Return the (x, y) coordinate for the center point of the cell that contains the specified text.  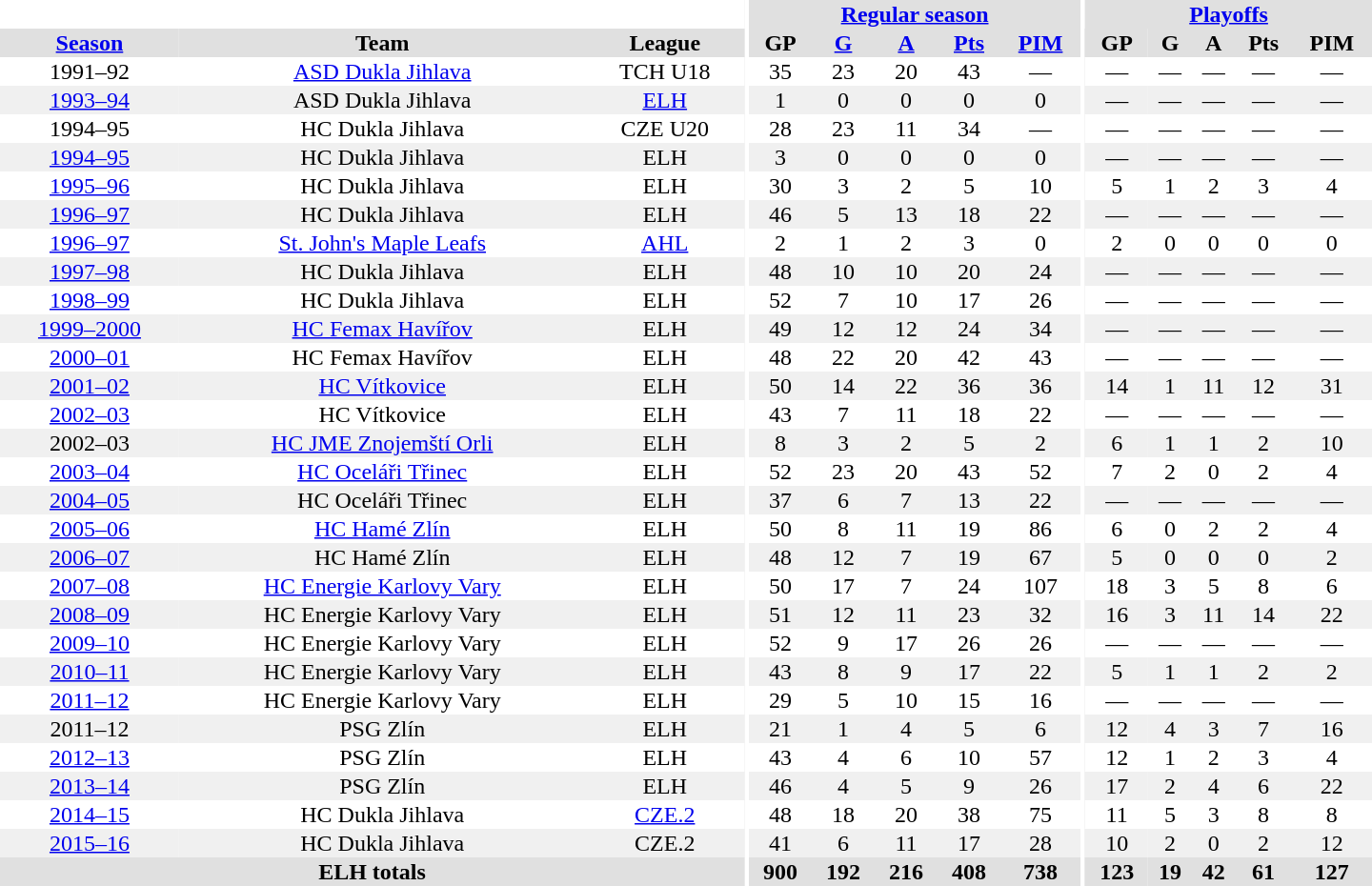
2005–06 (90, 529)
738 (1040, 872)
2003–04 (90, 472)
1998–99 (90, 300)
123 (1117, 872)
900 (780, 872)
192 (843, 872)
Season (90, 43)
30 (780, 186)
86 (1040, 529)
Playoffs (1229, 14)
61 (1263, 872)
2013–14 (90, 786)
32 (1040, 614)
37 (780, 500)
49 (780, 329)
67 (1040, 557)
2009–10 (90, 643)
2010–11 (90, 672)
1995–96 (90, 186)
TCH U18 (665, 71)
38 (969, 815)
1999–2000 (90, 329)
107 (1040, 586)
2012–13 (90, 757)
League (665, 43)
HC JME Znojemští Orli (383, 443)
1993–94 (90, 100)
127 (1332, 872)
1997–98 (90, 272)
57 (1040, 757)
AHL (665, 243)
ELH totals (372, 872)
75 (1040, 815)
St. John's Maple Leafs (383, 243)
2006–07 (90, 557)
2007–08 (90, 586)
41 (780, 843)
1991–92 (90, 71)
2004–05 (90, 500)
Team (383, 43)
Regular season (915, 14)
CZE U20 (665, 129)
31 (1332, 386)
51 (780, 614)
216 (906, 872)
2014–15 (90, 815)
21 (780, 729)
2000–01 (90, 357)
35 (780, 71)
408 (969, 872)
2015–16 (90, 843)
15 (969, 700)
2008–09 (90, 614)
2001–02 (90, 386)
29 (780, 700)
